Determine the [x, y] coordinate at the center of the cell enclosing the given text.  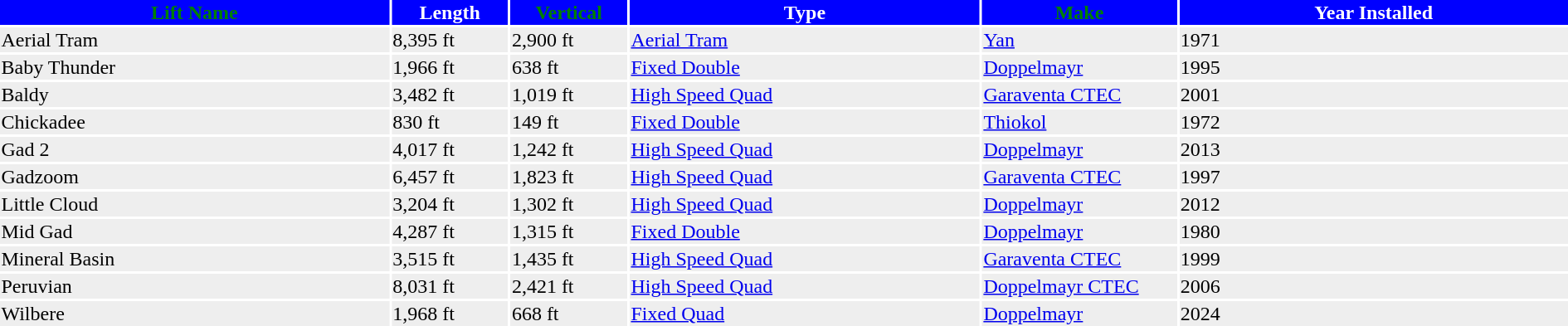
Make [1079, 12]
Little Cloud [194, 204]
Baldy [194, 95]
2013 [1374, 149]
Wilbere [194, 314]
1,302 ft [569, 204]
4,017 ft [450, 149]
1,019 ft [569, 95]
Peruvian [194, 286]
Lift Name [194, 12]
1,435 ft [569, 259]
2024 [1374, 314]
4,287 ft [450, 231]
668 ft [569, 314]
Baby Thunder [194, 67]
Yan [1079, 40]
Mid Gad [194, 231]
3,515 ft [450, 259]
Mineral Basin [194, 259]
8,395 ft [450, 40]
Gadzoom [194, 177]
Gad 2 [194, 149]
1997 [1374, 177]
Thiokol [1079, 122]
1,823 ft [569, 177]
Length [450, 12]
6,457 ft [450, 177]
2006 [1374, 286]
1,966 ft [450, 67]
2001 [1374, 95]
1995 [1374, 67]
3,204 ft [450, 204]
830 ft [450, 122]
2012 [1374, 204]
8,031 ft [450, 286]
1,315 ft [569, 231]
1999 [1374, 259]
2,900 ft [569, 40]
Chickadee [194, 122]
1972 [1374, 122]
Year Installed [1374, 12]
149 ft [569, 122]
Fixed Quad [805, 314]
Type [805, 12]
638 ft [569, 67]
1,968 ft [450, 314]
3,482 ft [450, 95]
1980 [1374, 231]
1,242 ft [569, 149]
Doppelmayr CTEC [1079, 286]
Vertical [569, 12]
2,421 ft [569, 286]
1971 [1374, 40]
